From the cell containing the given text, extract its center point as (x, y) coordinate. 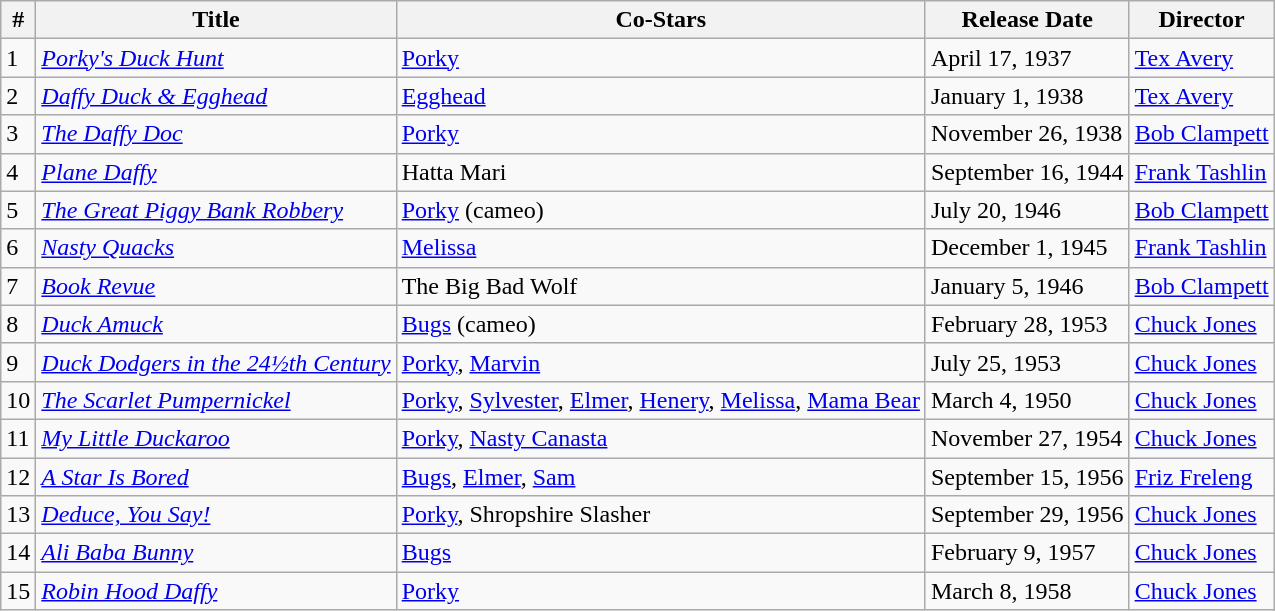
Porky, Sylvester, Elmer, Henery, Melissa, Mama Bear (660, 400)
Nasty Quacks (216, 248)
The Big Bad Wolf (660, 286)
Bugs (660, 553)
1 (18, 58)
14 (18, 553)
8 (18, 324)
The Scarlet Pumpernickel (216, 400)
Co-Stars (660, 20)
Melissa (660, 248)
Friz Freleng (1202, 477)
March 8, 1958 (1027, 591)
The Great Piggy Bank Robbery (216, 210)
Duck Amuck (216, 324)
November 26, 1938 (1027, 134)
February 9, 1957 (1027, 553)
10 (18, 400)
Porky's Duck Hunt (216, 58)
Egghead (660, 96)
11 (18, 438)
January 5, 1946 (1027, 286)
Porky, Nasty Canasta (660, 438)
Plane Daffy (216, 172)
The Daffy Doc (216, 134)
Ali Baba Bunny (216, 553)
January 1, 1938 (1027, 96)
6 (18, 248)
November 27, 1954 (1027, 438)
Deduce, You Say! (216, 515)
September 15, 1956 (1027, 477)
Hatta Mari (660, 172)
# (18, 20)
Porky (cameo) (660, 210)
15 (18, 591)
Release Date (1027, 20)
September 29, 1956 (1027, 515)
September 16, 1944 (1027, 172)
February 28, 1953 (1027, 324)
3 (18, 134)
April 17, 1937 (1027, 58)
12 (18, 477)
My Little Duckaroo (216, 438)
9 (18, 362)
December 1, 1945 (1027, 248)
7 (18, 286)
Duck Dodgers in the 24½th Century (216, 362)
A Star Is Bored (216, 477)
4 (18, 172)
July 25, 1953 (1027, 362)
Bugs, Elmer, Sam (660, 477)
13 (18, 515)
Porky, Marvin (660, 362)
Book Revue (216, 286)
Director (1202, 20)
2 (18, 96)
Title (216, 20)
Robin Hood Daffy (216, 591)
5 (18, 210)
July 20, 1946 (1027, 210)
March 4, 1950 (1027, 400)
Porky, Shropshire Slasher (660, 515)
Bugs (cameo) (660, 324)
Daffy Duck & Egghead (216, 96)
